Identify which cell holds the provided text, then report its (X, Y) central coordinate. 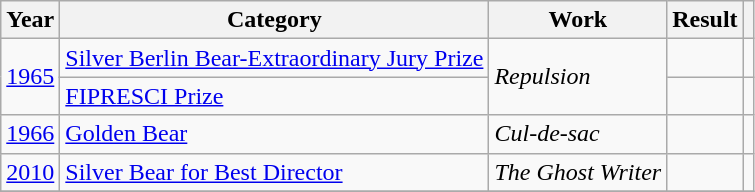
Work (578, 20)
The Ghost Writer (578, 172)
Year (30, 20)
Repulsion (578, 77)
2010 (30, 172)
1965 (30, 77)
Golden Bear (274, 134)
Silver Berlin Bear-Extraordinary Jury Prize (274, 58)
Category (274, 20)
FIPRESCI Prize (274, 96)
Silver Bear for Best Director (274, 172)
Result (705, 20)
1966 (30, 134)
Cul-de-sac (578, 134)
